Determine the (X, Y) coordinate at the center of the cell enclosing the given text.  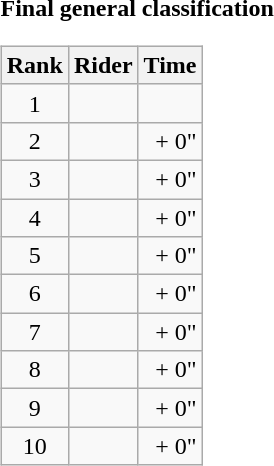
3 (34, 179)
1 (34, 103)
7 (34, 332)
5 (34, 256)
9 (34, 408)
4 (34, 217)
Rider (103, 65)
10 (34, 446)
6 (34, 294)
8 (34, 370)
Time (170, 65)
Rank (34, 65)
2 (34, 141)
